Detect which cell encompasses the target text, then output its [x, y] center coordinate. 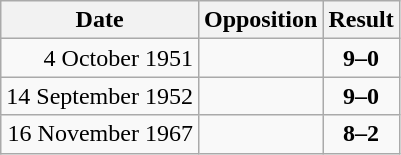
4 October 1951 [100, 58]
Opposition [260, 20]
Date [100, 20]
8–2 [361, 134]
Result [361, 20]
14 September 1952 [100, 96]
16 November 1967 [100, 134]
